Return [x, y] of the center of cell containing provided text 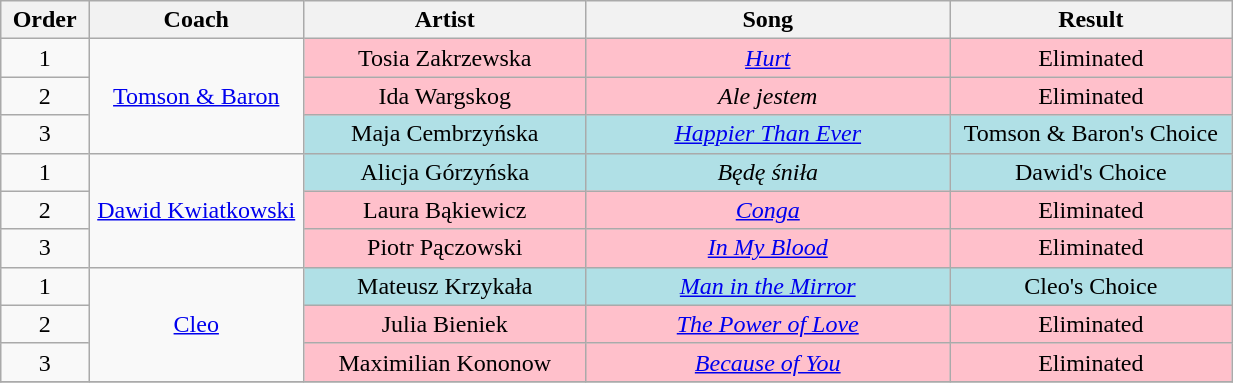
The Power of Love [768, 324]
Julia Bieniek [445, 324]
Tosia Zakrzewska [445, 58]
Artist [445, 20]
Ida Wargskog [445, 96]
Alicja Górzyńska [445, 172]
Maja Cembrzyńska [445, 134]
Laura Bąkiewicz [445, 210]
Because of You [768, 362]
Maximilian Kononow [445, 362]
In My Blood [768, 248]
Dawid Kwiatkowski [196, 210]
Song [768, 20]
Piotr Pączowski [445, 248]
Conga [768, 210]
Dawid's Choice [1091, 172]
Man in the Mirror [768, 286]
Cleo's Choice [1091, 286]
Coach [196, 20]
Tomson & Baron's Choice [1091, 134]
Order [45, 20]
Ale jestem [768, 96]
Hurt [768, 58]
Tomson & Baron [196, 96]
Cleo [196, 324]
Happier Than Ever [768, 134]
Mateusz Krzykała [445, 286]
Będę śniła [768, 172]
Result [1091, 20]
